Extract the (X, Y) coordinate from the center of the cell holding the provided text.  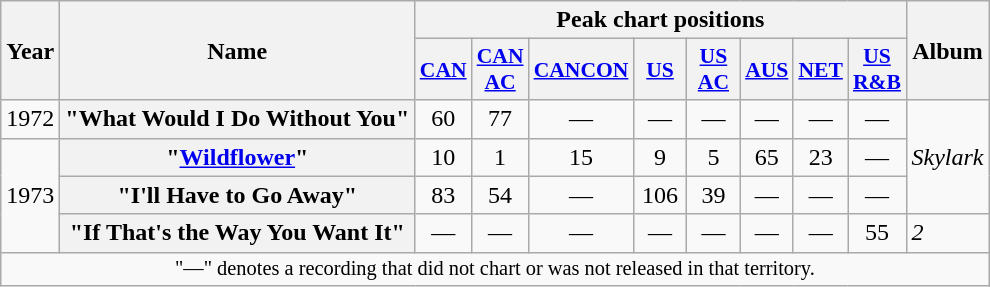
NET (820, 70)
CANCON (582, 70)
1 (500, 157)
Year (30, 50)
"Wildflower" (238, 157)
"—" denotes a recording that did not chart or was not released in that territory. (495, 269)
77 (500, 119)
23 (820, 157)
"I'll Have to Go Away" (238, 195)
Peak chart positions (660, 20)
9 (660, 157)
Name (238, 50)
2 (948, 233)
Album (948, 50)
1973 (30, 195)
10 (444, 157)
"If That's the Way You Want It" (238, 233)
60 (444, 119)
CAN (444, 70)
"What Would I Do Without You" (238, 119)
1972 (30, 119)
55 (877, 233)
AUS (766, 70)
65 (766, 157)
5 (714, 157)
83 (444, 195)
39 (714, 195)
Skylark (948, 157)
US AC (714, 70)
54 (500, 195)
US (660, 70)
106 (660, 195)
US R&B (877, 70)
15 (582, 157)
CAN AC (500, 70)
